Determine the (x, y) coordinate at the center of the cell enclosing the given text.  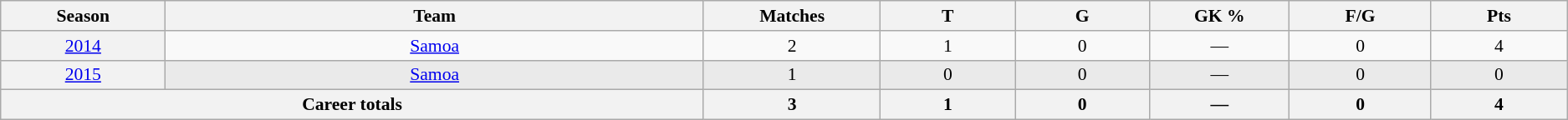
Matches (791, 16)
Team (435, 16)
Pts (1499, 16)
2014 (84, 46)
F/G (1361, 16)
G (1082, 16)
2015 (84, 75)
3 (791, 105)
2 (791, 46)
Season (84, 16)
Career totals (353, 105)
GK % (1219, 16)
T (948, 16)
